Return the (x, y) coordinate for the center point of the cell that contains the specified text.  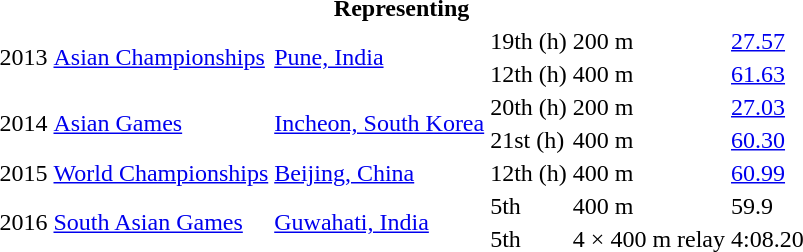
19th (h) (529, 41)
Pune, India (380, 58)
21st (h) (529, 140)
Incheon, South Korea (380, 124)
20th (h) (529, 107)
5th (529, 206)
Beijing, China (380, 173)
Asian Championships (161, 58)
Asian Games (161, 124)
World Championships (161, 173)
